Determine the [x, y] coordinate at the center of the cell enclosing the given text.  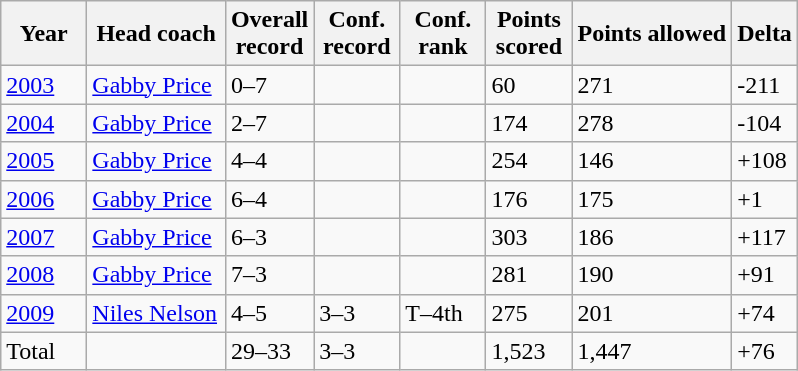
186 [652, 237]
29–33 [269, 351]
175 [652, 199]
+108 [765, 161]
271 [652, 85]
2003 [44, 85]
6–3 [269, 237]
7–3 [269, 275]
4–5 [269, 313]
+1 [765, 199]
6–4 [269, 199]
2008 [44, 275]
254 [529, 161]
60 [529, 85]
201 [652, 313]
2007 [44, 237]
176 [529, 199]
281 [529, 275]
T–4th [443, 313]
1,523 [529, 351]
-104 [765, 123]
0–7 [269, 85]
190 [652, 275]
Points allowed [652, 34]
275 [529, 313]
Niles Nelson [156, 313]
4–4 [269, 161]
1,447 [652, 351]
2006 [44, 199]
2004 [44, 123]
303 [529, 237]
174 [529, 123]
+76 [765, 351]
Overall record [269, 34]
Conf. rank [443, 34]
2009 [44, 313]
278 [652, 123]
2–7 [269, 123]
Delta [765, 34]
+117 [765, 237]
+91 [765, 275]
+74 [765, 313]
Total [44, 351]
Conf. record [357, 34]
-211 [765, 85]
2005 [44, 161]
Head coach [156, 34]
Points scored [529, 34]
146 [652, 161]
Year [44, 34]
